Identify which cell holds the provided text, then report its [x, y] central coordinate. 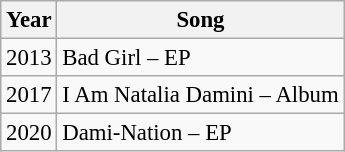
Bad Girl – EP [200, 58]
Year [29, 20]
2017 [29, 95]
2020 [29, 133]
Dami-Nation – EP [200, 133]
Song [200, 20]
I Am Natalia Damini – Album [200, 95]
2013 [29, 58]
